From the cell containing the given text, extract its center point as (x, y) coordinate. 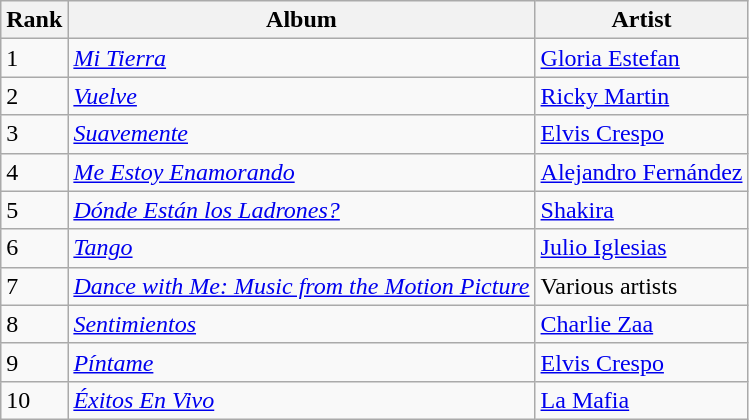
Sentimientos (302, 324)
10 (34, 400)
Dónde Están los Ladrones? (302, 210)
Gloria Estefan (642, 58)
4 (34, 172)
Me Estoy Enamorando (302, 172)
Various artists (642, 286)
Julio Iglesias (642, 248)
3 (34, 134)
Éxitos En Vivo (302, 400)
7 (34, 286)
9 (34, 362)
8 (34, 324)
Suavemente (302, 134)
1 (34, 58)
Píntame (302, 362)
Vuelve (302, 96)
Artist (642, 20)
Album (302, 20)
Rank (34, 20)
6 (34, 248)
Dance with Me: Music from the Motion Picture (302, 286)
Ricky Martin (642, 96)
La Mafia (642, 400)
5 (34, 210)
Shakira (642, 210)
2 (34, 96)
Charlie Zaa (642, 324)
Mi Tierra (302, 58)
Tango (302, 248)
Alejandro Fernández (642, 172)
